Capture the cell that displays the provided text and extract its (X, Y) central coordinate. 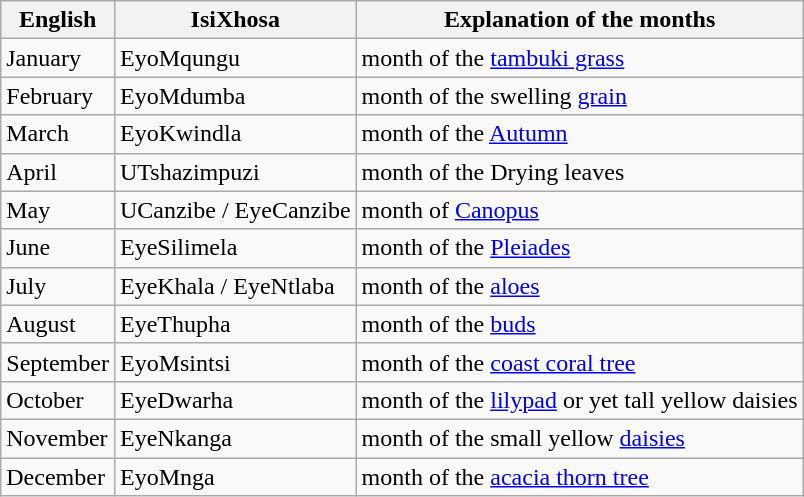
November (58, 438)
September (58, 362)
UTshazimpuzi (235, 172)
EyoMsintsi (235, 362)
month of the lilypad or yet tall yellow daisies (580, 400)
month of the tambuki grass (580, 58)
July (58, 286)
January (58, 58)
month of the aloes (580, 286)
February (58, 96)
month of the Autumn (580, 134)
June (58, 248)
EyoKwindla (235, 134)
EyeSilimela (235, 248)
May (58, 210)
December (58, 477)
UCanzibe / EyeCanzibe (235, 210)
EyeThupha (235, 324)
EyoMdumba (235, 96)
April (58, 172)
March (58, 134)
month of the buds (580, 324)
EyeDwarha (235, 400)
EyoMqungu (235, 58)
Explanation of the months (580, 20)
EyeNkanga (235, 438)
month of the coast coral tree (580, 362)
EyoMnga (235, 477)
IsiXhosa (235, 20)
EyeKhala / EyeNtlaba (235, 286)
month of the small yellow daisies (580, 438)
English (58, 20)
August (58, 324)
month of the Drying leaves (580, 172)
month of the acacia thorn tree (580, 477)
month of the Pleiades (580, 248)
October (58, 400)
month of the swelling grain (580, 96)
month of Canopus (580, 210)
